Output the [X, Y] coordinate of the center of the cell containing the given text.  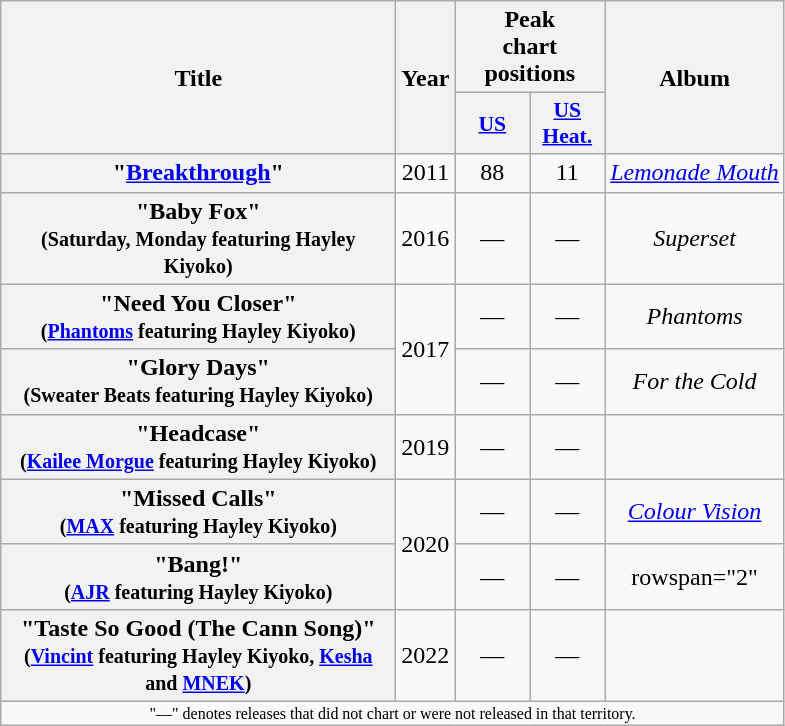
"Headcase"(Kailee Morgue featuring Hayley Kiyoko) [198, 446]
For the Cold [695, 382]
Album [695, 78]
Title [198, 78]
2019 [426, 446]
US [492, 124]
"—" denotes releases that did not chart or were not released in that territory. [393, 713]
88 [492, 173]
"Missed Calls"(MAX featuring Hayley Kiyoko) [198, 512]
rowspan="2" [695, 576]
2022 [426, 655]
"Baby Fox"(Saturday, Monday featuring Hayley Kiyoko) [198, 238]
2017 [426, 349]
"Glory Days"(Sweater Beats featuring Hayley Kiyoko) [198, 382]
2011 [426, 173]
11 [568, 173]
Lemonade Mouth [695, 173]
Year [426, 78]
"Breakthrough" [198, 173]
2020 [426, 544]
2016 [426, 238]
Peakchartpositions [530, 47]
"Bang!" (AJR featuring Hayley Kiyoko) [198, 576]
Superset [695, 238]
Phantoms [695, 316]
Colour Vision [695, 512]
"Taste So Good (The Cann Song)"(Vincint featuring Hayley Kiyoko, Kesha and MNEK) [198, 655]
"Need You Closer"(Phantoms featuring Hayley Kiyoko) [198, 316]
USHeat. [568, 124]
